Capture the cell that displays the provided text and extract its [x, y] central coordinate. 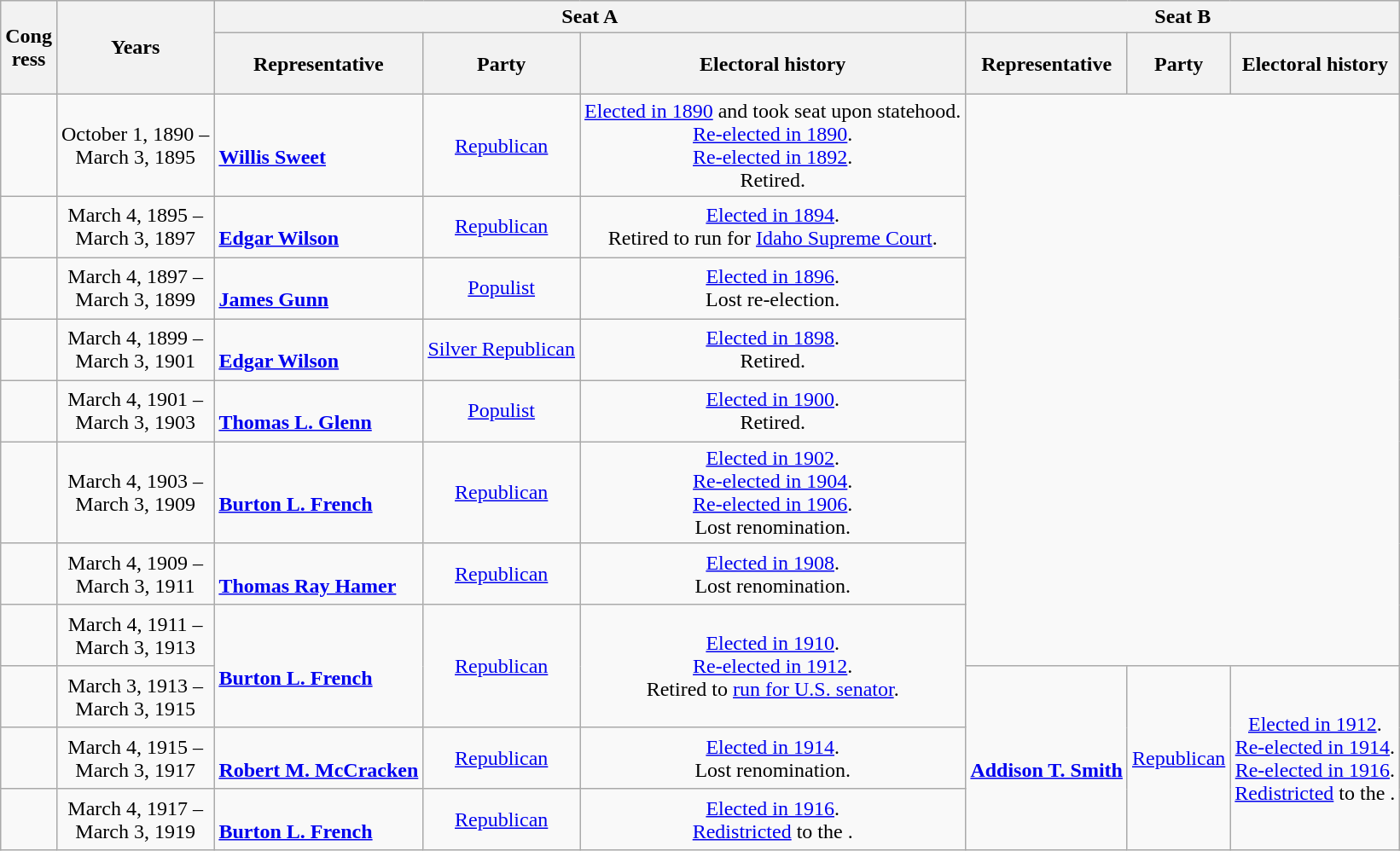
Silver Republican [502, 350]
Elected in 1912.Re-elected in 1914.Re-elected in 1916.Redistricted to the . [1316, 758]
Elected in 1902.Re-elected in 1904.Re-elected in 1906.Lost renomination. [773, 493]
Elected in 1898.Retired. [773, 350]
Robert M. McCracken [319, 758]
March 4, 1897 –March 3, 1899 [135, 288]
March 4, 1915 –March 3, 1917 [135, 758]
Elected in 1890 and took seat upon statehood.Re-elected in 1890.Re-elected in 1892.Retired. [773, 145]
Elected in 1910.Re-elected in 1912.Retired to run for U.S. senator. [773, 666]
Seat A [590, 17]
Elected in 1914.Lost renomination. [773, 758]
Elected in 1896.Lost re-election. [773, 288]
Elected in 1900.Retired. [773, 411]
March 4, 1909 –March 3, 1911 [135, 574]
March 4, 1917 –March 3, 1919 [135, 819]
Addison T. Smith [1047, 758]
March 4, 1903 –March 3, 1909 [135, 493]
March 4, 1911 –March 3, 1913 [135, 635]
Years [135, 48]
Seat B [1182, 17]
Thomas L. Glenn [319, 411]
October 1, 1890 –March 3, 1895 [135, 145]
March 4, 1901 –March 3, 1903 [135, 411]
James Gunn [319, 288]
Thomas Ray Hamer [319, 574]
March 3, 1913 –March 3, 1915 [135, 697]
Elected in 1916.Redistricted to the . [773, 819]
Congress [29, 48]
Elected in 1894.Retired to run for Idaho Supreme Court. [773, 227]
March 4, 1899 –March 3, 1901 [135, 350]
Willis Sweet [319, 145]
Elected in 1908.Lost renomination. [773, 574]
March 4, 1895 –March 3, 1897 [135, 227]
